Locate the cell with the specified text and output its [X, Y] center coordinate. 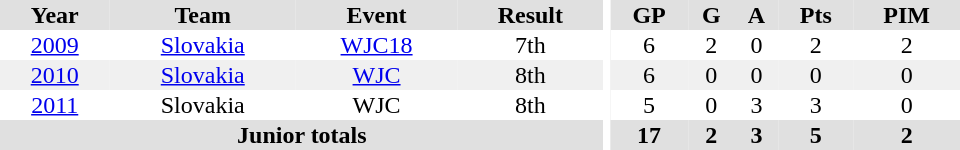
GP [649, 15]
17 [649, 135]
G [712, 15]
7th [530, 45]
2009 [54, 45]
Team [202, 15]
PIM [906, 15]
WJC18 [376, 45]
Junior totals [302, 135]
Event [376, 15]
Pts [816, 15]
Year [54, 15]
Result [530, 15]
2010 [54, 75]
A [757, 15]
2011 [54, 105]
